Capture the cell that displays the provided text and extract its (x, y) central coordinate. 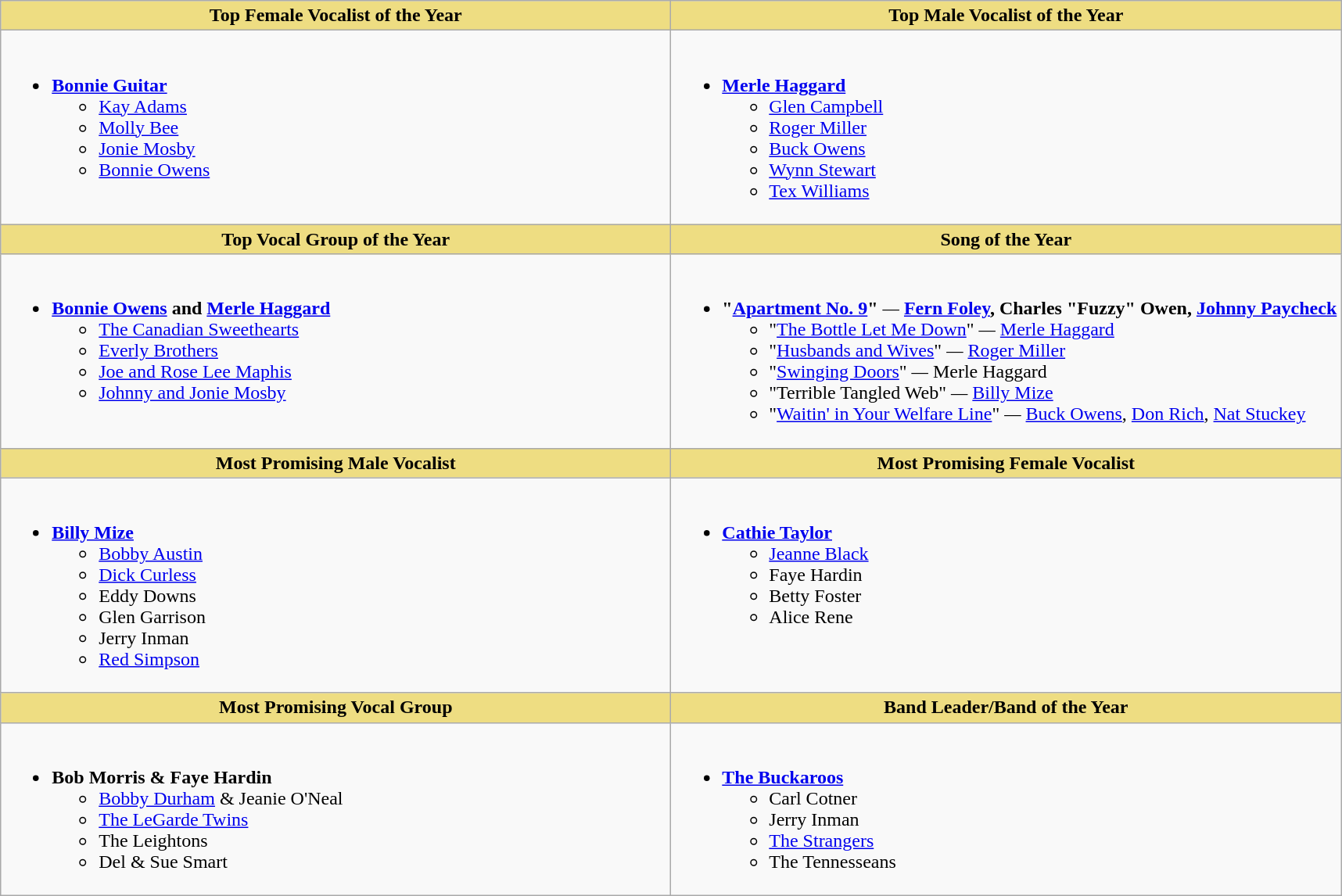
Band Leader/Band of the Year (1006, 708)
Song of the Year (1006, 239)
Bonnie GuitarKay AdamsMolly BeeJonie MosbyBonnie Owens (336, 127)
Billy MizeBobby AustinDick CurlessEddy DownsGlen GarrisonJerry InmanRed Simpson (336, 585)
Top Vocal Group of the Year (336, 239)
Most Promising Male Vocalist (336, 463)
Bonnie Owens and Merle HaggardThe Canadian SweetheartsEverly BrothersJoe and Rose Lee MaphisJohnny and Jonie Mosby (336, 351)
The BuckaroosCarl CotnerJerry InmanThe StrangersThe Tennesseans (1006, 808)
Merle HaggardGlen CampbellRoger MillerBuck OwensWynn StewartTex Williams (1006, 127)
Top Female Vocalist of the Year (336, 16)
Cathie TaylorJeanne BlackFaye HardinBetty FosterAlice Rene (1006, 585)
Bob Morris & Faye HardinBobby Durham & Jeanie O'NealThe LeGarde TwinsThe LeightonsDel & Sue Smart (336, 808)
Most Promising Female Vocalist (1006, 463)
Top Male Vocalist of the Year (1006, 16)
Most Promising Vocal Group (336, 708)
